Return the (X, Y) coordinate for the center point of the cell that contains the specified text.  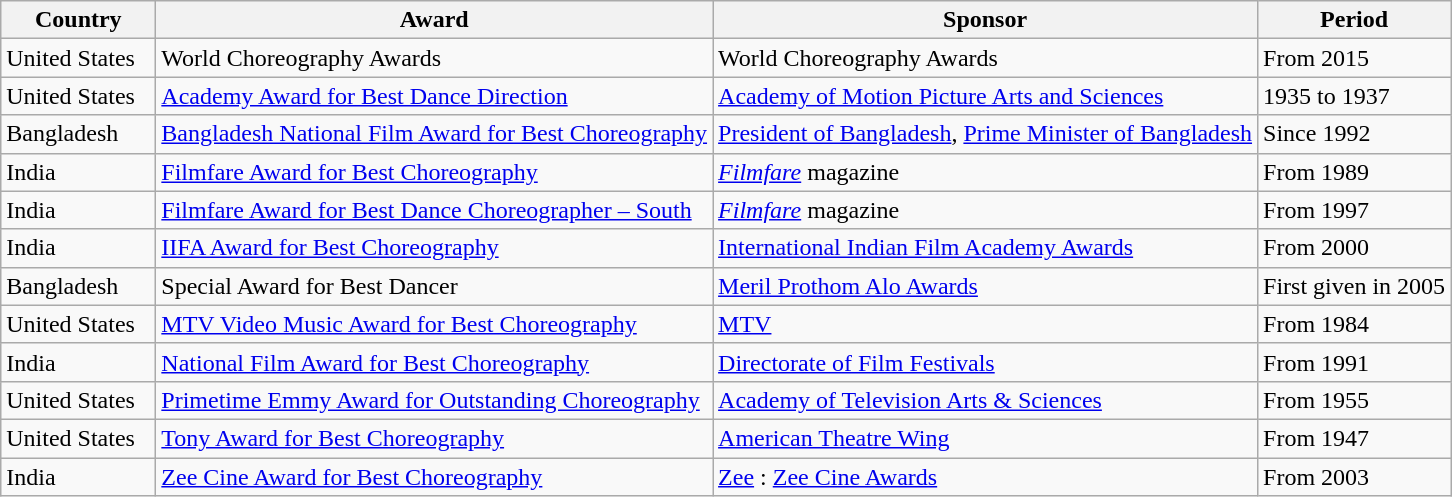
Zee : Zee Cine Awards (986, 477)
From 1955 (1354, 400)
Country (78, 20)
IIFA Award for Best Choreography (434, 248)
National Film Award for Best Choreography (434, 362)
Meril Prothom Alo Awards (986, 286)
American Theatre Wing (986, 438)
Zee Cine Award for Best Choreography (434, 477)
MTV Video Music Award for Best Choreography (434, 324)
Since 1992 (1354, 134)
President of Bangladesh, Prime Minister of Bangladesh (986, 134)
Academy Award for Best Dance Direction (434, 96)
1935 to 1937 (1354, 96)
Primetime Emmy Award for Outstanding Choreography (434, 400)
From 2000 (1354, 248)
From 1989 (1354, 172)
From 2003 (1354, 477)
Special Award for Best Dancer (434, 286)
From 1947 (1354, 438)
MTV (986, 324)
International Indian Film Academy Awards (986, 248)
Academy of Television Arts & Sciences (986, 400)
Period (1354, 20)
Bangladesh National Film Award for Best Choreography (434, 134)
Academy of Motion Picture Arts and Sciences (986, 96)
From 1991 (1354, 362)
Directorate of Film Festivals (986, 362)
From 1997 (1354, 210)
Filmfare Award for Best Dance Choreographer – South (434, 210)
Award (434, 20)
First given in 2005 (1354, 286)
Filmfare Award for Best Choreography (434, 172)
Tony Award for Best Choreography (434, 438)
Sponsor (986, 20)
From 1984 (1354, 324)
From 2015 (1354, 58)
